Capture the cell that displays the provided text and extract its [X, Y] central coordinate. 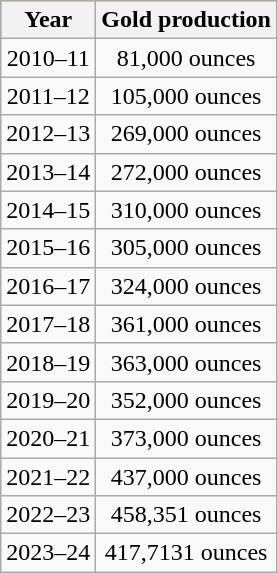
2022–23 [48, 515]
2012–13 [48, 134]
437,000 ounces [186, 477]
105,000 ounces [186, 96]
Gold production [186, 20]
305,000 ounces [186, 248]
2014–15 [48, 210]
2015–16 [48, 248]
2010–11 [48, 58]
2013–14 [48, 172]
2017–18 [48, 324]
269,000 ounces [186, 134]
2020–21 [48, 438]
310,000 ounces [186, 210]
2019–20 [48, 400]
361,000 ounces [186, 324]
417,7131 ounces [186, 553]
2023–24 [48, 553]
352,000 ounces [186, 400]
2021–22 [48, 477]
363,000 ounces [186, 362]
2016–17 [48, 286]
373,000 ounces [186, 438]
324,000 ounces [186, 286]
Year [48, 20]
458,351 ounces [186, 515]
2011–12 [48, 96]
81,000 ounces [186, 58]
2018–19 [48, 362]
272,000 ounces [186, 172]
